Locate the cell with the specified text and output its (x, y) center coordinate. 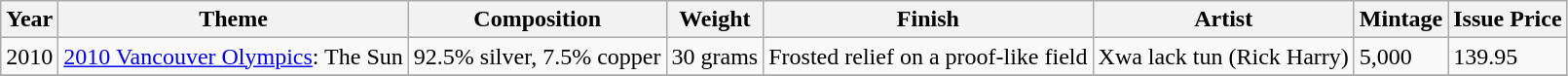
Frosted relief on a proof-like field (928, 57)
Weight (715, 19)
139.95 (1508, 57)
5,000 (1400, 57)
Xwa lack tun (Rick Harry) (1223, 57)
Issue Price (1508, 19)
Artist (1223, 19)
2010 Vancouver Olympics: The Sun (234, 57)
Finish (928, 19)
Theme (234, 19)
Mintage (1400, 19)
Year (29, 19)
2010 (29, 57)
92.5% silver, 7.5% copper (538, 57)
30 grams (715, 57)
Composition (538, 19)
